Scan for the cell matching the given text and deliver its [x, y] coordinate at center. 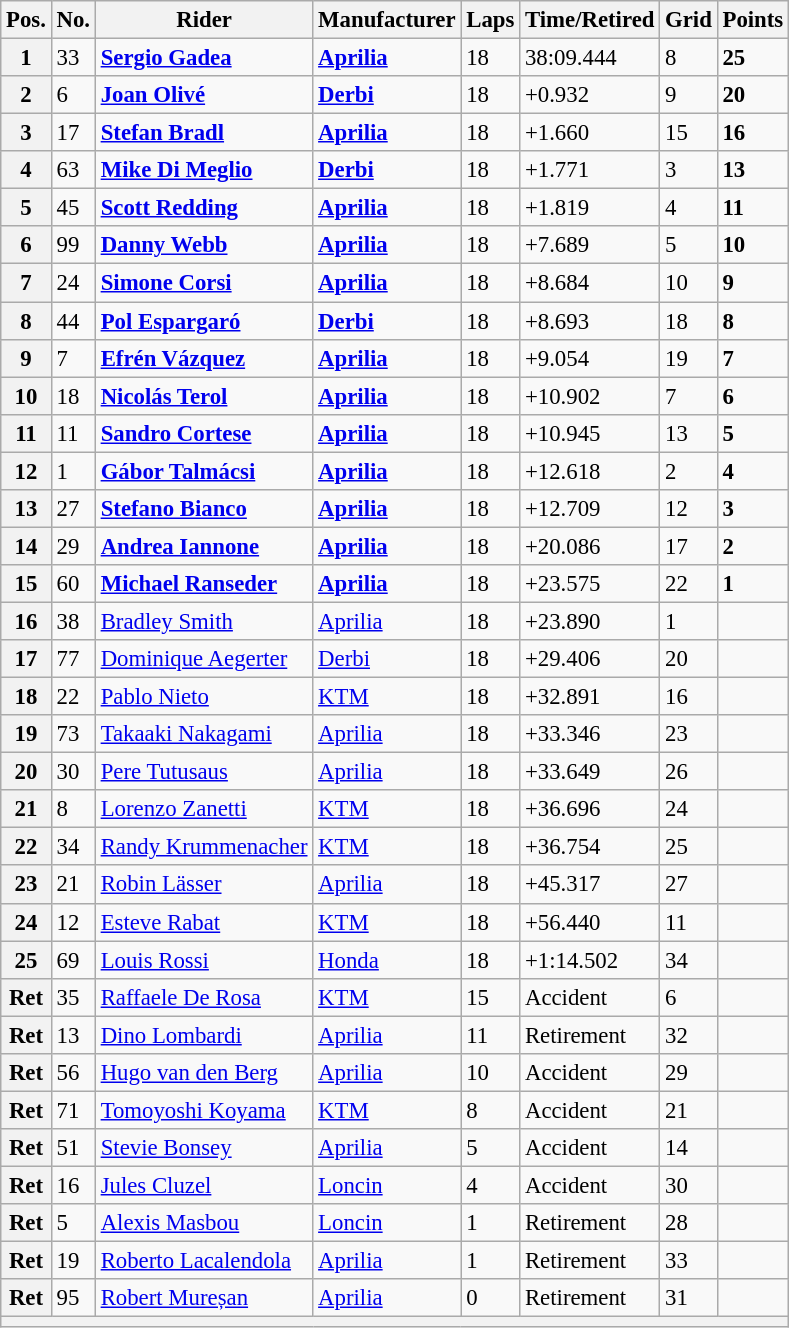
69 [73, 960]
+33.649 [590, 772]
32 [688, 1035]
Robert Mureșan [204, 1298]
+10.902 [590, 396]
Bradley Smith [204, 621]
+23.890 [590, 621]
+36.696 [590, 809]
Takaaki Nakagami [204, 734]
0 [490, 1298]
Dino Lombardi [204, 1035]
Stevie Bonsey [204, 1148]
+29.406 [590, 659]
+8.684 [590, 283]
Simone Corsi [204, 283]
Lorenzo Zanetti [204, 809]
Roberto Lacalendola [204, 1261]
+12.618 [590, 471]
56 [73, 1073]
+33.346 [590, 734]
28 [688, 1223]
26 [688, 772]
Esteve Rabat [204, 922]
Hugo van den Berg [204, 1073]
Stefan Bradl [204, 133]
Rider [204, 20]
+1.819 [590, 208]
+7.689 [590, 245]
Danny Webb [204, 245]
Stefano Bianco [204, 509]
44 [73, 321]
+56.440 [590, 922]
Efrén Vázquez [204, 358]
+1:14.502 [590, 960]
Pos. [26, 20]
Gábor Talmácsi [204, 471]
63 [73, 170]
Dominique Aegerter [204, 659]
31 [688, 1298]
95 [73, 1298]
No. [73, 20]
+45.317 [590, 885]
73 [73, 734]
Joan Olivé [204, 95]
Robin Lässer [204, 885]
77 [73, 659]
Michael Ranseder [204, 584]
Andrea Iannone [204, 546]
Honda [387, 960]
+9.054 [590, 358]
Pere Tutusaus [204, 772]
35 [73, 997]
+1.660 [590, 133]
Randy Krummenacher [204, 847]
Manufacturer [387, 20]
+1.771 [590, 170]
+0.932 [590, 95]
+32.891 [590, 697]
Pablo Nieto [204, 697]
60 [73, 584]
Sandro Cortese [204, 433]
Louis Rossi [204, 960]
Scott Redding [204, 208]
99 [73, 245]
Tomoyoshi Koyama [204, 1110]
71 [73, 1110]
Raffaele De Rosa [204, 997]
Laps [490, 20]
Points [752, 20]
Grid [688, 20]
+36.754 [590, 847]
51 [73, 1148]
38:09.444 [590, 58]
Time/Retired [590, 20]
+20.086 [590, 546]
+8.693 [590, 321]
+10.945 [590, 433]
38 [73, 621]
+23.575 [590, 584]
Nicolás Terol [204, 396]
Alexis Masbou [204, 1223]
Mike Di Meglio [204, 170]
45 [73, 208]
Jules Cluzel [204, 1185]
Pol Espargaró [204, 321]
+12.709 [590, 509]
Sergio Gadea [204, 58]
